From the cell containing the given text, extract its center point as [X, Y] coordinate. 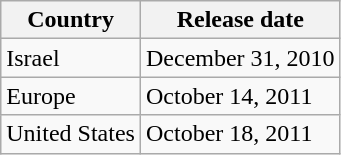
Europe [71, 96]
October 14, 2011 [240, 96]
December 31, 2010 [240, 58]
Israel [71, 58]
United States [71, 134]
Country [71, 20]
Release date [240, 20]
October 18, 2011 [240, 134]
